Capture the cell that displays the provided text and extract its [x, y] central coordinate. 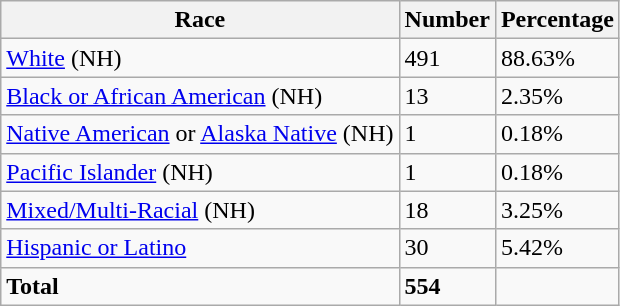
Black or African American (NH) [200, 96]
Number [447, 20]
88.63% [557, 58]
3.25% [557, 210]
30 [447, 248]
Percentage [557, 20]
Mixed/Multi-Racial (NH) [200, 210]
491 [447, 58]
554 [447, 286]
18 [447, 210]
Pacific Islander (NH) [200, 172]
2.35% [557, 96]
13 [447, 96]
Race [200, 20]
Hispanic or Latino [200, 248]
5.42% [557, 248]
White (NH) [200, 58]
Native American or Alaska Native (NH) [200, 134]
Total [200, 286]
